Return the [x, y] coordinate for the center point of the cell that contains the specified text.  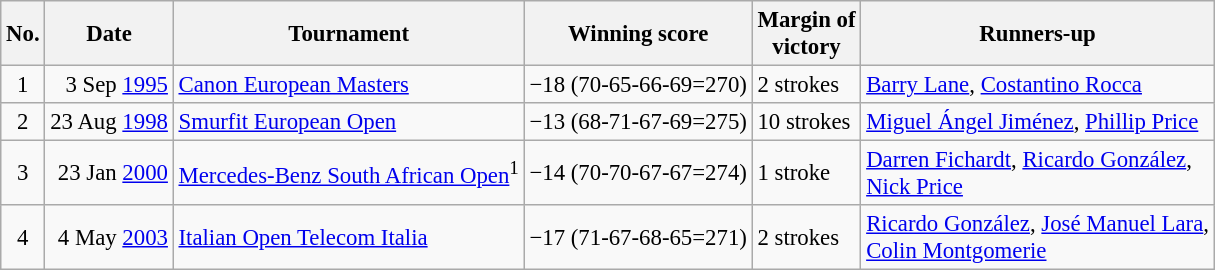
1 stroke [806, 174]
4 [23, 238]
23 Jan 2000 [109, 174]
No. [23, 34]
Barry Lane, Costantino Rocca [1038, 85]
1 [23, 85]
Date [109, 34]
Darren Fichardt, Ricardo González, Nick Price [1038, 174]
−14 (70-70-67-67=274) [638, 174]
10 strokes [806, 122]
3 [23, 174]
−13 (68-71-67-69=275) [638, 122]
Ricardo González, José Manuel Lara, Colin Montgomerie [1038, 238]
23 Aug 1998 [109, 122]
4 May 2003 [109, 238]
−17 (71-67-68-65=271) [638, 238]
Mercedes-Benz South African Open1 [348, 174]
−18 (70-65-66-69=270) [638, 85]
2 [23, 122]
Miguel Ángel Jiménez, Phillip Price [1038, 122]
Canon European Masters [348, 85]
Winning score [638, 34]
Tournament [348, 34]
Smurfit European Open [348, 122]
Runners-up [1038, 34]
Margin ofvictory [806, 34]
3 Sep 1995 [109, 85]
Italian Open Telecom Italia [348, 238]
